Find where the given text appears and provide that cell's center as [X, Y] coordinate. 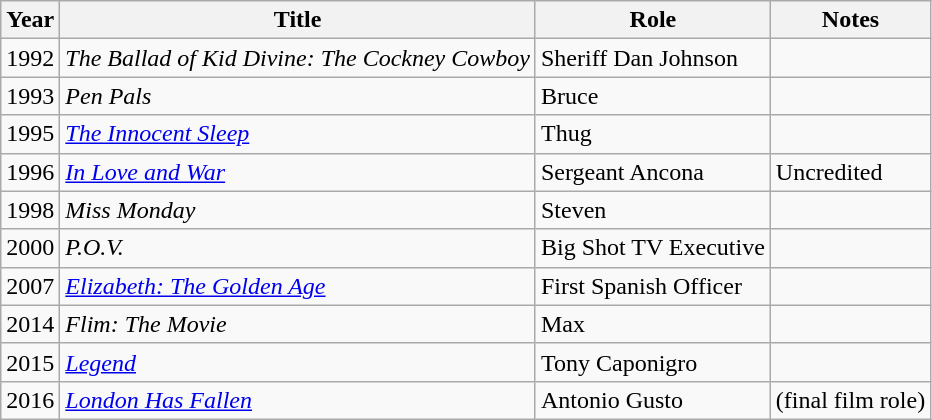
Steven [652, 210]
Max [652, 324]
Bruce [652, 96]
Notes [850, 20]
The Ballad of Kid Divine: The Cockney Cowboy [298, 58]
1992 [30, 58]
Elizabeth: The Golden Age [298, 286]
The Innocent Sleep [298, 134]
Title [298, 20]
(final film role) [850, 400]
2014 [30, 324]
1998 [30, 210]
Big Shot TV Executive [652, 248]
London Has Fallen [298, 400]
Sergeant Ancona [652, 172]
Pen Pals [298, 96]
First Spanish Officer [652, 286]
2000 [30, 248]
2007 [30, 286]
Tony Caponigro [652, 362]
Sheriff Dan Johnson [652, 58]
P.O.V. [298, 248]
Flim: The Movie [298, 324]
Year [30, 20]
Uncredited [850, 172]
Miss Monday [298, 210]
1995 [30, 134]
2016 [30, 400]
In Love and War [298, 172]
1996 [30, 172]
Antonio Gusto [652, 400]
1993 [30, 96]
2015 [30, 362]
Thug [652, 134]
Legend [298, 362]
Role [652, 20]
